Output the [x, y] coordinate of the center of the cell containing the given text.  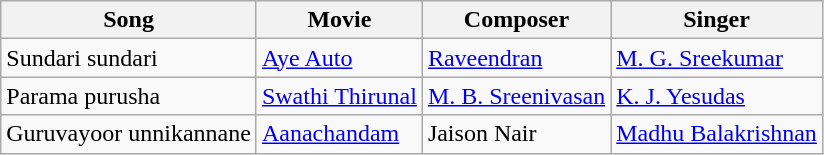
Swathi Thirunal [339, 96]
Parama purusha [129, 96]
Jaison Nair [516, 134]
M. G. Sreekumar [717, 58]
Aanachandam [339, 134]
Guruvayoor unnikannane [129, 134]
Singer [717, 20]
K. J. Yesudas [717, 96]
Movie [339, 20]
Aye Auto [339, 58]
Sundari sundari [129, 58]
Raveendran [516, 58]
Composer [516, 20]
M. B. Sreenivasan [516, 96]
Song [129, 20]
Madhu Balakrishnan [717, 134]
